For the text-containing cell, return its midpoint in (X, Y) coordinate format. 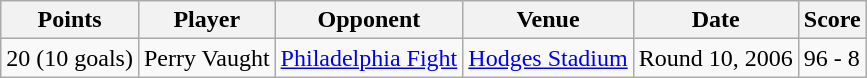
Hodges Stadium (548, 58)
20 (10 goals) (70, 58)
96 - 8 (832, 58)
Date (716, 20)
Points (70, 20)
Opponent (369, 20)
Philadelphia Fight (369, 58)
Perry Vaught (206, 58)
Score (832, 20)
Player (206, 20)
Round 10, 2006 (716, 58)
Venue (548, 20)
